Identify which cell holds the provided text, then report its [x, y] central coordinate. 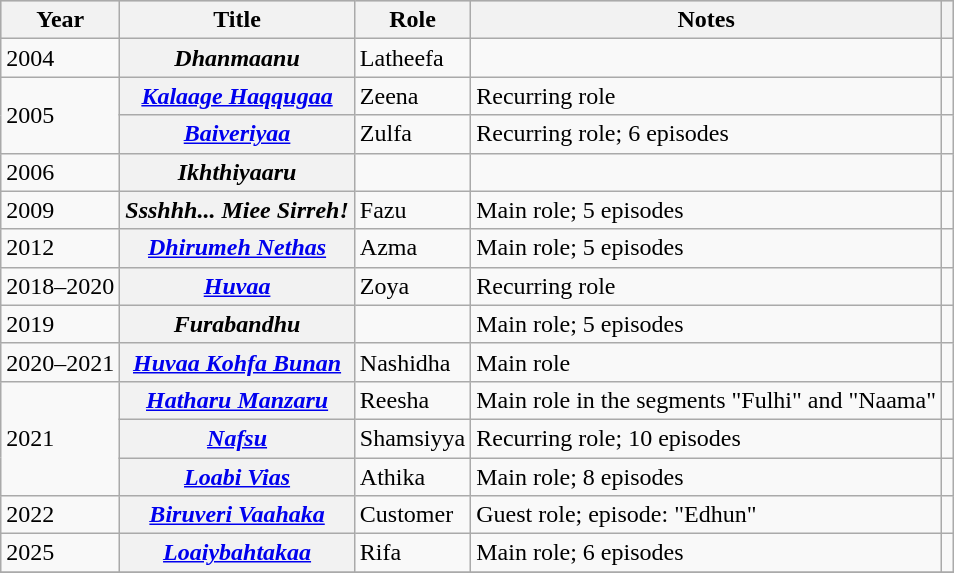
Recurring role; 6 episodes [706, 134]
Shamsiyya [412, 438]
Main role; 6 episodes [706, 553]
Nashidha [412, 362]
Dhanmaanu [237, 58]
Guest role; episode: "Edhun" [706, 515]
Kalaage Haqqugaa [237, 96]
2012 [60, 248]
Main role in the segments "Fulhi" and "Naama" [706, 400]
Title [237, 20]
Fazu [412, 210]
2004 [60, 58]
Main role; 8 episodes [706, 477]
Furabandhu [237, 324]
Reesha [412, 400]
2022 [60, 515]
Azma [412, 248]
2009 [60, 210]
2005 [60, 115]
Baiveriyaa [237, 134]
Main role [706, 362]
Role [412, 20]
Rifa [412, 553]
Loaiybahtakaa [237, 553]
Nafsu [237, 438]
Loabi Vias [237, 477]
Zulfa [412, 134]
Ssshhh... Miee Sirreh! [237, 210]
Zoya [412, 286]
2019 [60, 324]
Athika [412, 477]
Latheefa [412, 58]
Zeena [412, 96]
Biruveri Vaahaka [237, 515]
Huvaa Kohfa Bunan [237, 362]
Huvaa [237, 286]
2021 [60, 438]
Notes [706, 20]
Recurring role; 10 episodes [706, 438]
Hatharu Manzaru [237, 400]
2020–2021 [60, 362]
Dhirumeh Nethas [237, 248]
2006 [60, 172]
2018–2020 [60, 286]
2025 [60, 553]
Customer [412, 515]
Ikhthiyaaru [237, 172]
Year [60, 20]
